Capture the cell that displays the provided text and extract its [X, Y] central coordinate. 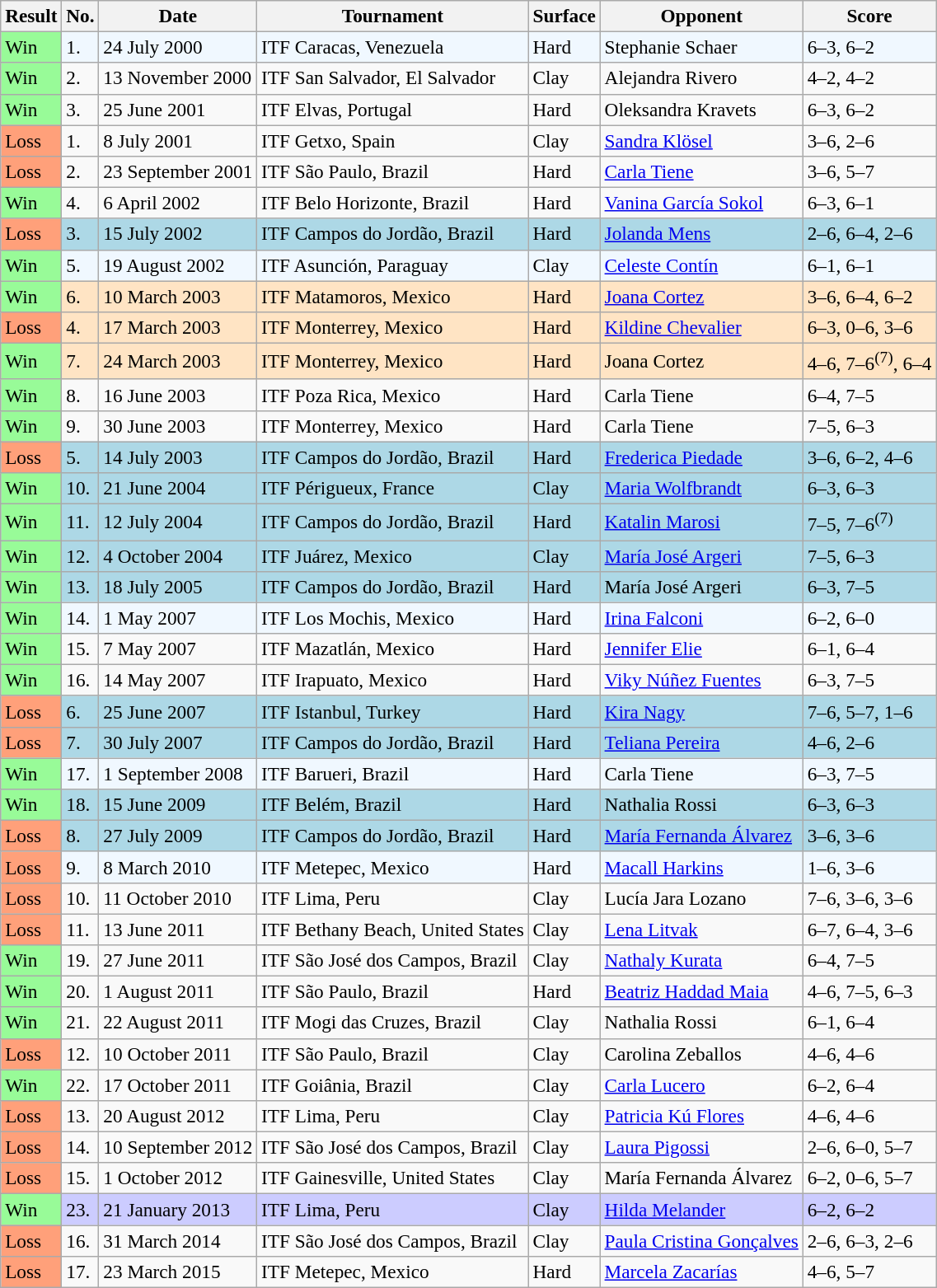
7 May 2007 [178, 649]
Sandra Klösel [701, 140]
ITF Goiânia, Brazil [392, 1084]
1–6, 3–6 [869, 867]
6–7, 6–4, 3–6 [869, 929]
4–2, 4–2 [869, 78]
ITF Irapuato, Mexico [392, 680]
27 July 2009 [178, 836]
Viky Núñez Fuentes [701, 680]
ITF Barueri, Brazil [392, 774]
19. [81, 960]
3–6, 6–4, 6–2 [869, 296]
22. [81, 1084]
ITF Mogi das Cruzes, Brazil [392, 1023]
3–6, 6–2, 4–6 [869, 457]
1 May 2007 [178, 618]
10 March 2003 [178, 296]
6–2, 6–2 [869, 1209]
Jolanda Mens [701, 234]
Katalin Marosi [701, 522]
Celeste Contín [701, 265]
2–6, 6–0, 5–7 [869, 1147]
6–2, 6–0 [869, 618]
30 July 2007 [178, 742]
20 August 2012 [178, 1116]
Macall Harkins [701, 867]
4 October 2004 [178, 555]
8 July 2001 [178, 140]
Surface [564, 16]
14 July 2003 [178, 457]
Marcela Zacarías [701, 1272]
12 July 2004 [178, 522]
31 March 2014 [178, 1240]
ITF Bethany Beach, United States [392, 929]
23. [81, 1209]
6–1, 6–1 [869, 265]
Laura Pigossi [701, 1147]
Stephanie Schaer [701, 47]
1 September 2008 [178, 774]
ITF Matamoros, Mexico [392, 296]
4–6, 5–7 [869, 1272]
20. [81, 991]
2–6, 6–3, 2–6 [869, 1240]
6–2, 6–4 [869, 1084]
6–3, 0–6, 3–6 [869, 327]
10 October 2011 [178, 1054]
24 March 2003 [178, 361]
21 June 2004 [178, 488]
Frederica Piedade [701, 457]
ITF Istanbul, Turkey [392, 711]
Vanina García Sokol [701, 203]
13 November 2000 [178, 78]
7–5, 7–6(7) [869, 522]
ITF Juárez, Mexico [392, 555]
ITF Getxo, Spain [392, 140]
22 August 2011 [178, 1023]
25 June 2007 [178, 711]
19 August 2002 [178, 265]
ITF Asunción, Paraguay [392, 265]
Carla Lucero [701, 1084]
Maria Wolfbrandt [701, 488]
1 October 2012 [178, 1178]
ITF Caracas, Venezuela [392, 47]
17 March 2003 [178, 327]
10 September 2012 [178, 1147]
Nathaly Kurata [701, 960]
21. [81, 1023]
Oleksandra Kravets [701, 110]
Alejandra Rivero [701, 78]
ITF Los Mochis, Mexico [392, 618]
Lena Litvak [701, 929]
ITF San Salvador, El Salvador [392, 78]
Date [178, 16]
25 June 2001 [178, 110]
3–6, 3–6 [869, 836]
ITF Poza Rica, Mexico [392, 395]
11 October 2010 [178, 898]
16 June 2003 [178, 395]
Jennifer Elie [701, 649]
3–6, 5–7 [869, 171]
6–2, 0–6, 5–7 [869, 1178]
Patricia Kú Flores [701, 1116]
4–6, 2–6 [869, 742]
Kildine Chevalier [701, 327]
23 March 2015 [178, 1272]
2–6, 6–4, 2–6 [869, 234]
18 July 2005 [178, 587]
30 June 2003 [178, 426]
4–6, 7–5, 6–3 [869, 991]
Lucía Jara Lozano [701, 898]
Irina Falconi [701, 618]
21 January 2013 [178, 1209]
Score [869, 16]
ITF Belém, Brazil [392, 804]
ITF Mazatlán, Mexico [392, 649]
No. [81, 16]
Paula Cristina Gonçalves [701, 1240]
1 August 2011 [178, 991]
ITF Belo Horizonte, Brazil [392, 203]
24 July 2000 [178, 47]
ITF Elvas, Portugal [392, 110]
ITF Gainesville, United States [392, 1178]
4–6, 7–6(7), 6–4 [869, 361]
18. [81, 804]
Beatriz Haddad Maia [701, 991]
7–6, 5–7, 1–6 [869, 711]
17 October 2011 [178, 1084]
3–6, 2–6 [869, 140]
15 July 2002 [178, 234]
14 May 2007 [178, 680]
Tournament [392, 16]
23 September 2001 [178, 171]
Result [31, 16]
15 June 2009 [178, 804]
13 June 2011 [178, 929]
27 June 2011 [178, 960]
7–6, 3–6, 3–6 [869, 898]
Opponent [701, 16]
Teliana Pereira [701, 742]
Carolina Zeballos [701, 1054]
ITF Périgueux, France [392, 488]
8 March 2010 [178, 867]
6–3, 6–1 [869, 203]
Hilda Melander [701, 1209]
Kira Nagy [701, 711]
6 April 2002 [178, 203]
